From the cell containing the given text, extract its center point as (X, Y) coordinate. 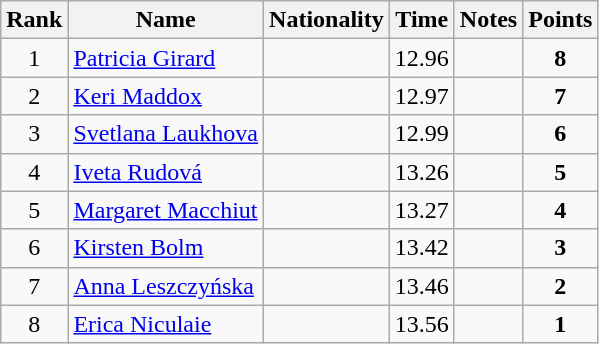
Margaret Macchiut (166, 210)
13.42 (422, 248)
Svetlana Laukhova (166, 134)
13.27 (422, 210)
12.97 (422, 96)
Anna Leszczyńska (166, 286)
Time (422, 20)
Iveta Rudová (166, 172)
Name (166, 20)
Points (560, 20)
Erica Niculaie (166, 324)
Patricia Girard (166, 58)
Rank (34, 20)
13.56 (422, 324)
12.99 (422, 134)
13.26 (422, 172)
Notes (488, 20)
Kirsten Bolm (166, 248)
13.46 (422, 286)
Keri Maddox (166, 96)
Nationality (327, 20)
12.96 (422, 58)
